Scan for the cell matching the given text and deliver its (X, Y) coordinate at center. 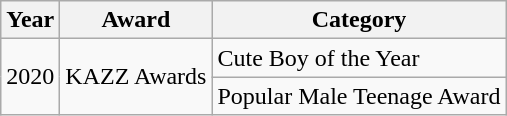
KAZZ Awards (136, 77)
Category (359, 20)
Year (30, 20)
Popular Male Teenage Award (359, 96)
Cute Boy of the Year (359, 58)
2020 (30, 77)
Award (136, 20)
